Search for the cell housing the specified text and yield its (X, Y) center coordinate. 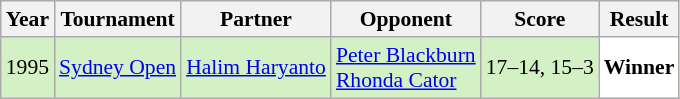
Peter Blackburn Rhonda Cator (406, 68)
Score (540, 19)
Winner (640, 68)
Year (28, 19)
Result (640, 19)
Opponent (406, 19)
1995 (28, 68)
Halim Haryanto (256, 68)
17–14, 15–3 (540, 68)
Sydney Open (118, 68)
Partner (256, 19)
Tournament (118, 19)
